For the text-containing cell, return its midpoint in [X, Y] coordinate format. 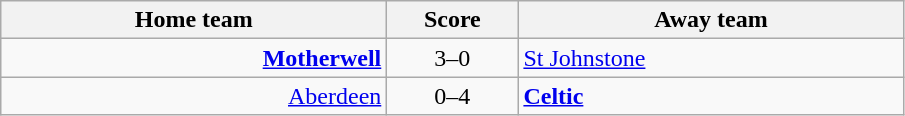
Away team [711, 20]
St Johnstone [711, 58]
3–0 [452, 58]
Celtic [711, 96]
Aberdeen [194, 96]
Score [452, 20]
Home team [194, 20]
0–4 [452, 96]
Motherwell [194, 58]
